Detect which cell encompasses the target text, then output its [X, Y] center coordinate. 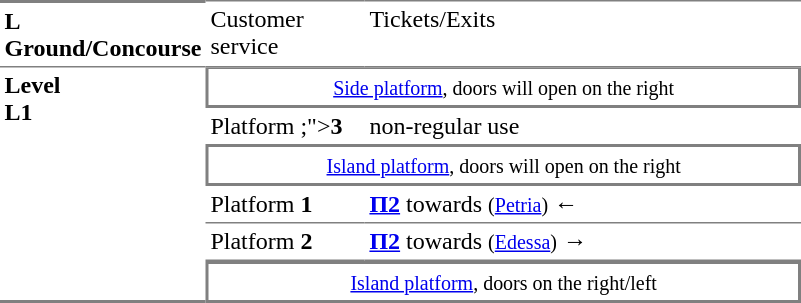
Customer service [286, 34]
Platform 1 [286, 205]
Tickets/Exits [583, 34]
non-regular use [583, 126]
Platform 2 [286, 243]
Platform ;">3 [286, 126]
LGround/Concourse [103, 34]
Π2 towards (Edessa) → [583, 243]
Π2 towards (Petria) ← [583, 205]
